Return (X, Y) of the center of cell containing provided text 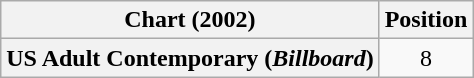
Position (426, 20)
Chart (2002) (190, 20)
8 (426, 58)
US Adult Contemporary (Billboard) (190, 58)
